Search for the cell housing the specified text and yield its [x, y] center coordinate. 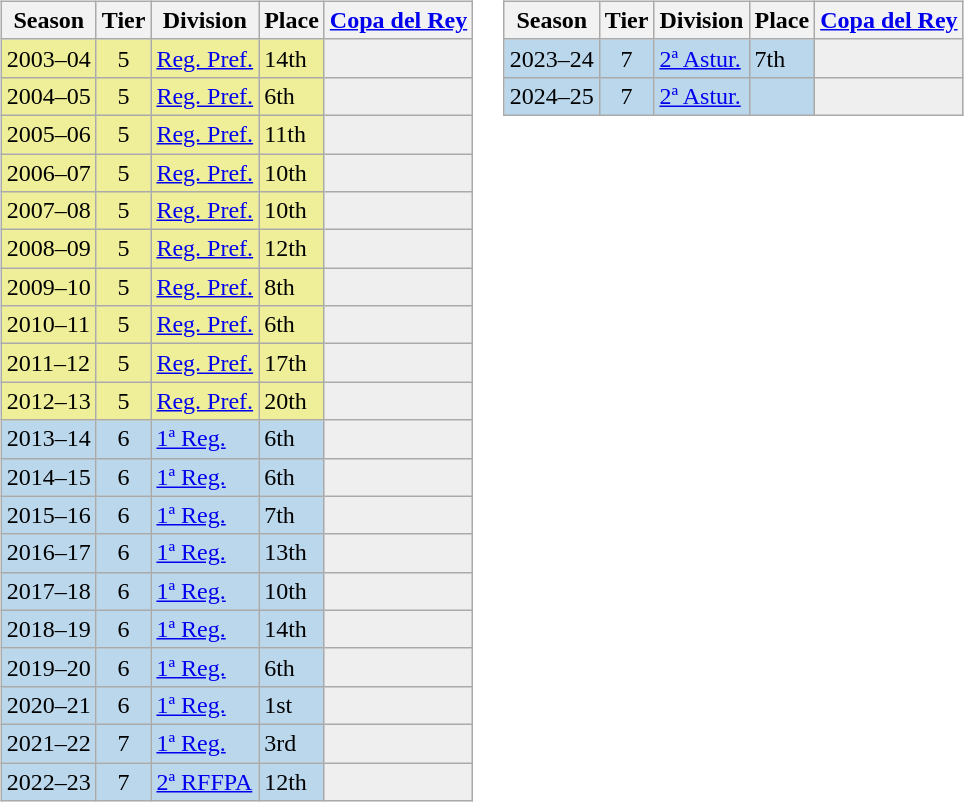
13th [292, 553]
2019–20 [48, 667]
2022–23 [48, 781]
2004–05 [48, 96]
2009–10 [48, 287]
1st [292, 705]
2018–19 [48, 629]
2020–21 [48, 705]
11th [292, 134]
17th [292, 363]
2006–07 [48, 173]
2013–14 [48, 439]
2021–22 [48, 743]
20th [292, 401]
2015–16 [48, 515]
2011–12 [48, 363]
2014–15 [48, 477]
3rd [292, 743]
2024–25 [552, 96]
2010–11 [48, 325]
8th [292, 287]
2016–17 [48, 553]
2005–06 [48, 134]
2017–18 [48, 591]
2007–08 [48, 211]
2003–04 [48, 58]
2012–13 [48, 401]
2ª RFFPA [205, 781]
2008–09 [48, 249]
2023–24 [552, 58]
